Provide the [x, y] coordinate of the cell's center where the given text is located.  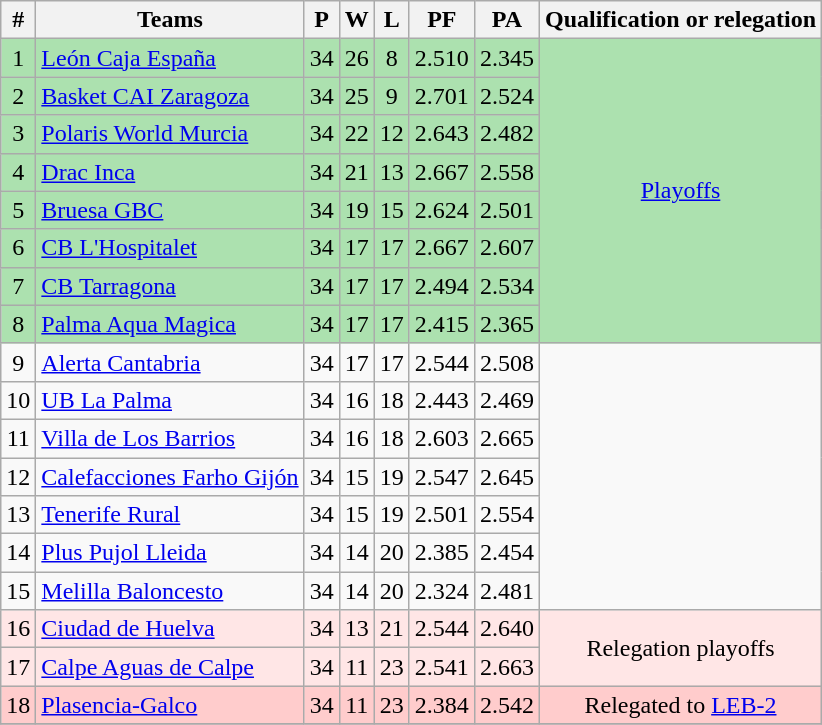
2.384 [442, 705]
2.443 [442, 400]
2.508 [506, 362]
PA [506, 20]
2.640 [506, 629]
PF [442, 20]
2.645 [506, 477]
5 [18, 210]
2 [18, 96]
2.482 [506, 134]
2.365 [506, 324]
1 [18, 58]
2.469 [506, 400]
2.665 [506, 438]
2.701 [442, 96]
2.554 [506, 515]
Qualification or relegation [680, 20]
22 [356, 134]
Tenerife Rural [170, 515]
Calefacciones Farho Gijón [170, 477]
Ciudad de Huelva [170, 629]
2.345 [506, 58]
W [356, 20]
26 [356, 58]
2.534 [506, 286]
Basket CAI Zaragoza [170, 96]
2.663 [506, 667]
2.524 [506, 96]
2.542 [506, 705]
Teams [170, 20]
2.643 [442, 134]
P [322, 20]
Calpe Aguas de Calpe [170, 667]
2.385 [442, 553]
Relegation playoffs [680, 648]
# [18, 20]
2.541 [442, 667]
7 [18, 286]
2.324 [442, 591]
2.558 [506, 172]
2.624 [442, 210]
2.415 [442, 324]
CB Tarragona [170, 286]
6 [18, 248]
L [392, 20]
2.454 [506, 553]
2.603 [442, 438]
UB La Palma [170, 400]
2.547 [442, 477]
2.481 [506, 591]
León Caja España [170, 58]
Relegated to LEB-2 [680, 705]
Plus Pujol Lleida [170, 553]
25 [356, 96]
Palma Aqua Magica [170, 324]
Melilla Baloncesto [170, 591]
Playoffs [680, 191]
3 [18, 134]
Drac Inca [170, 172]
2.494 [442, 286]
Polaris World Murcia [170, 134]
4 [18, 172]
10 [18, 400]
2.510 [442, 58]
Villa de Los Barrios [170, 438]
Plasencia-Galco [170, 705]
2.607 [506, 248]
CB L'Hospitalet [170, 248]
Bruesa GBC [170, 210]
Alerta Cantabria [170, 362]
